Capture the cell that displays the provided text and extract its (x, y) central coordinate. 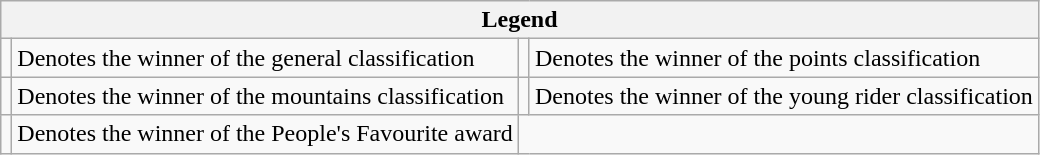
Denotes the winner of the points classification (784, 58)
Legend (520, 20)
Denotes the winner of the young rider classification (784, 96)
Denotes the winner of the general classification (266, 58)
Denotes the winner of the People's Favourite award (266, 134)
Denotes the winner of the mountains classification (266, 96)
